For the text-containing cell, return its midpoint in [X, Y] coordinate format. 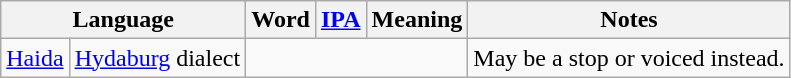
Hydaburg dialect [158, 58]
Meaning [417, 20]
IPA [340, 20]
Language [124, 20]
May be a stop or voiced instead. [629, 58]
Notes [629, 20]
Haida [35, 58]
Word [281, 20]
